Search for the cell housing the specified text and yield its [X, Y] center coordinate. 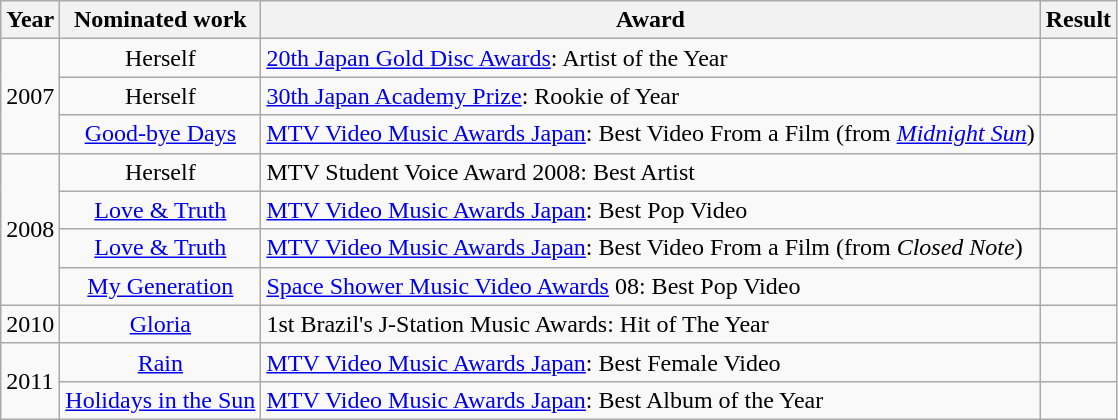
2010 [30, 324]
2007 [30, 96]
MTV Video Music Awards Japan: Best Video From a Film (from Midnight Sun) [650, 134]
MTV Student Voice Award 2008: Best Artist [650, 172]
My Generation [160, 286]
MTV Video Music Awards Japan: Best Female Video [650, 362]
MTV Video Music Awards Japan: Best Album of the Year [650, 400]
Gloria [160, 324]
1st Brazil's J-Station Music Awards: Hit of The Year [650, 324]
30th Japan Academy Prize: Rookie of Year [650, 96]
Result [1078, 20]
Holidays in the Sun [160, 400]
Good-bye Days [160, 134]
Space Shower Music Video Awards 08: Best Pop Video [650, 286]
Year [30, 20]
2011 [30, 381]
2008 [30, 229]
Nominated work [160, 20]
MTV Video Music Awards Japan: Best Video From a Film (from Closed Note) [650, 248]
Rain [160, 362]
MTV Video Music Awards Japan: Best Pop Video [650, 210]
Award [650, 20]
20th Japan Gold Disc Awards: Artist of the Year [650, 58]
